Pinpoint the cell where the given text exists, returning its [X, Y] midpoint coordinate. 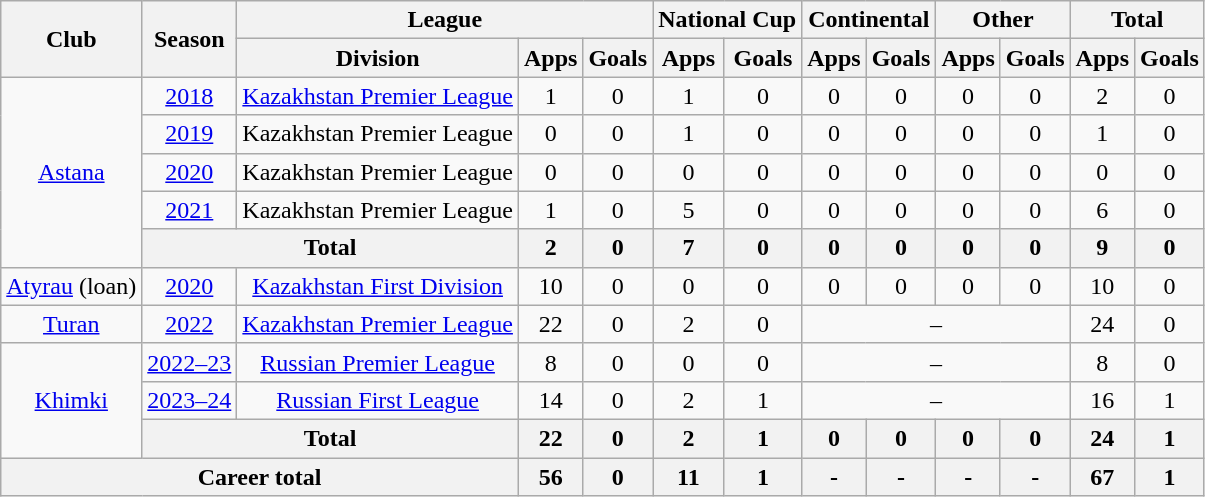
Turan [72, 324]
11 [689, 477]
2021 [190, 210]
7 [689, 248]
2022–23 [190, 362]
16 [1102, 400]
Kazakhstan First Division [378, 286]
Division [378, 58]
Continental [869, 20]
Khimki [72, 400]
5 [689, 210]
League [445, 20]
2018 [190, 96]
Club [72, 39]
14 [550, 400]
6 [1102, 210]
2022 [190, 324]
2023–24 [190, 400]
67 [1102, 477]
Season [190, 39]
9 [1102, 248]
Other [1003, 20]
National Cup [728, 20]
Russian First League [378, 400]
Atyrau (loan) [72, 286]
Russian Premier League [378, 362]
Career total [260, 477]
Astana [72, 172]
56 [550, 477]
2019 [190, 134]
